Identify which cell holds the provided text, then report its [x, y] central coordinate. 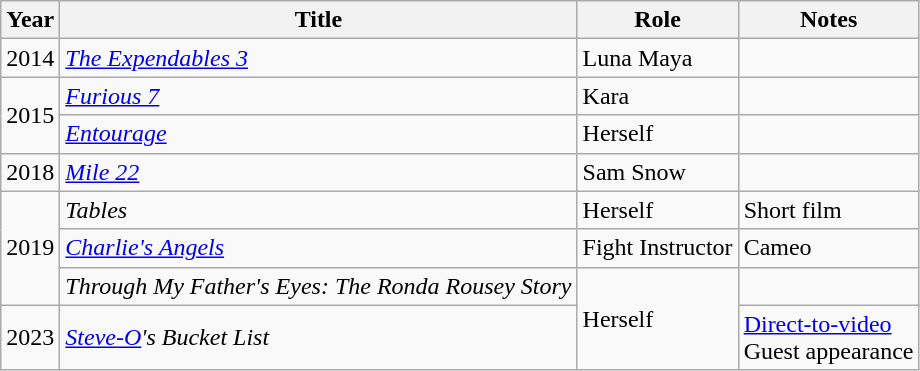
2019 [30, 248]
Year [30, 20]
2018 [30, 172]
Short film [828, 210]
Steve-O's Bucket List [318, 338]
Through My Father's Eyes: The Ronda Rousey Story [318, 286]
Direct-to-videoGuest appearance [828, 338]
The Expendables 3 [318, 58]
Tables [318, 210]
Cameo [828, 248]
Charlie's Angels [318, 248]
Furious 7 [318, 96]
Title [318, 20]
Entourage [318, 134]
Notes [828, 20]
Sam Snow [658, 172]
Role [658, 20]
2014 [30, 58]
Kara [658, 96]
2015 [30, 115]
Luna Maya [658, 58]
Mile 22 [318, 172]
2023 [30, 338]
Fight Instructor [658, 248]
